For the text-containing cell, return its midpoint in (X, Y) coordinate format. 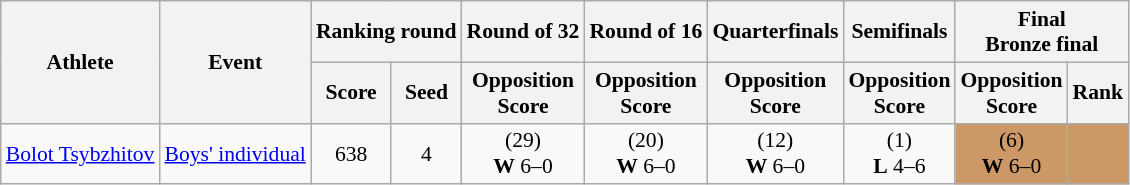
(20) W 6–0 (646, 154)
Ranking round (386, 32)
Seed (426, 92)
4 (426, 154)
Round of 16 (646, 32)
Round of 32 (524, 32)
(12) W 6–0 (775, 154)
Bolot Tsybzhitov (80, 154)
Score (352, 92)
(1) L 4–6 (899, 154)
(6) W 6–0 (1011, 154)
638 (352, 154)
Quarterfinals (775, 32)
FinalBronze final (1042, 32)
Event (234, 62)
Athlete (80, 62)
Semifinals (899, 32)
Boys' individual (234, 154)
(29) W 6–0 (524, 154)
Rank (1098, 92)
